Scan for the cell matching the given text and deliver its (x, y) coordinate at center. 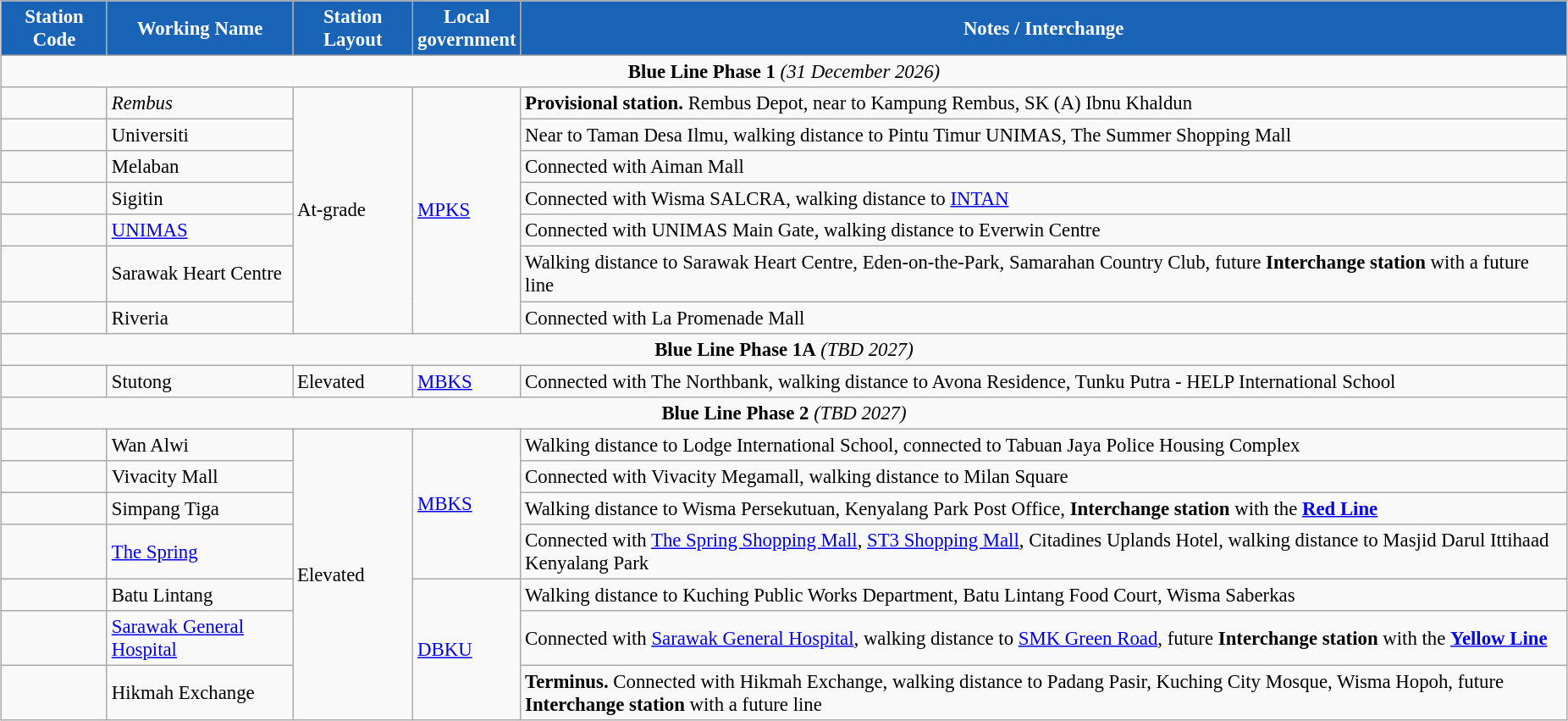
Connected with Sarawak General Hospital, walking distance to SMK Green Road, future Interchange station with the Yellow Line (1044, 639)
Connected with The Northbank, walking distance to Avona Residence, Tunku Putra - HELP International School (1044, 381)
Blue Line Phase 1A (TBD 2027) (784, 349)
DBKU (467, 649)
UNIMAS (200, 231)
Blue Line Phase 1 (31 December 2026) (784, 72)
Sarawak Heart Centre (200, 275)
MPKS (467, 210)
Sigitin (200, 199)
Walking distance to Lodge International School, connected to Tabuan Jaya Police Housing Complex (1044, 445)
Provisional station. Rembus Depot, near to Kampung Rembus, SK (A) Ibnu Khaldun (1044, 103)
Simpang Tiga (200, 508)
Connected with The Spring Shopping Mall, ST3 Shopping Mall, Citadines Uplands Hotel, walking distance to Masjid Darul Ittihaad Kenyalang Park (1044, 552)
Walking distance to Wisma Persekutuan, Kenyalang Park Post Office, Interchange station with the Red Line (1044, 508)
Working Name (200, 29)
Blue Line Phase 2 (TBD 2027) (784, 413)
Connected with Vivacity Megamall, walking distance to Milan Square (1044, 477)
Sarawak General Hospital (200, 639)
At-grade (353, 210)
Wan Alwi (200, 445)
Connected with La Promenade Mall (1044, 318)
Melaban (200, 167)
Vivacity Mall (200, 477)
The Spring (200, 552)
Batu Lintang (200, 595)
Hikmah Exchange (200, 693)
Localgovernment (467, 29)
Station Code (54, 29)
Riveria (200, 318)
Connected with Aiman Mall (1044, 167)
Walking distance to Sarawak Heart Centre, Eden-on-the-Park, Samarahan Country Club, future Interchange station with a future line (1044, 275)
Rembus (200, 103)
Near to Taman Desa Ilmu, walking distance to Pintu Timur UNIMAS, The Summer Shopping Mall (1044, 136)
Connected with Wisma SALCRA, walking distance to INTAN (1044, 199)
Notes / Interchange (1044, 29)
Stutong (200, 381)
Walking distance to Kuching Public Works Department, Batu Lintang Food Court, Wisma Saberkas (1044, 595)
Station Layout (353, 29)
Universiti (200, 136)
Connected with UNIMAS Main Gate, walking distance to Everwin Centre (1044, 231)
